Find where the given text appears and provide that cell's center as [x, y] coordinate. 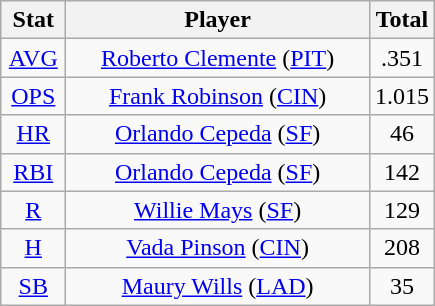
.351 [402, 58]
Frank Robinson (CIN) [218, 96]
SB [34, 286]
Willie Mays (SF) [218, 210]
OPS [34, 96]
1.015 [402, 96]
46 [402, 134]
R [34, 210]
H [34, 248]
RBI [34, 172]
Player [218, 20]
Maury Wills (LAD) [218, 286]
Vada Pinson (CIN) [218, 248]
35 [402, 286]
AVG [34, 58]
Stat [34, 20]
129 [402, 210]
Total [402, 20]
HR [34, 134]
Roberto Clemente (PIT) [218, 58]
208 [402, 248]
142 [402, 172]
